Locate the cell with the specified text and output its (x, y) center coordinate. 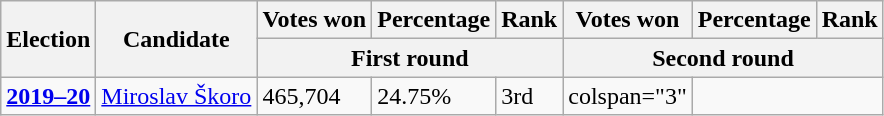
Second round (724, 58)
2019–20 (48, 96)
Candidate (176, 39)
First round (410, 58)
Election (48, 39)
465,704 (314, 96)
Miroslav Škoro (176, 96)
colspan="3" (628, 96)
24.75% (434, 96)
3rd (530, 96)
